Return (x, y) of the center of cell containing provided text 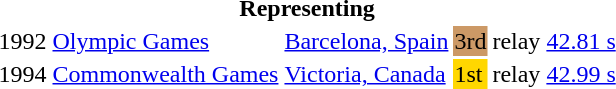
3rd (470, 41)
Victoria, Canada (366, 74)
Barcelona, Spain (366, 41)
1st (470, 74)
Olympic Games (166, 41)
Commonwealth Games (166, 74)
